Locate the cell with the specified text and output its [x, y] center coordinate. 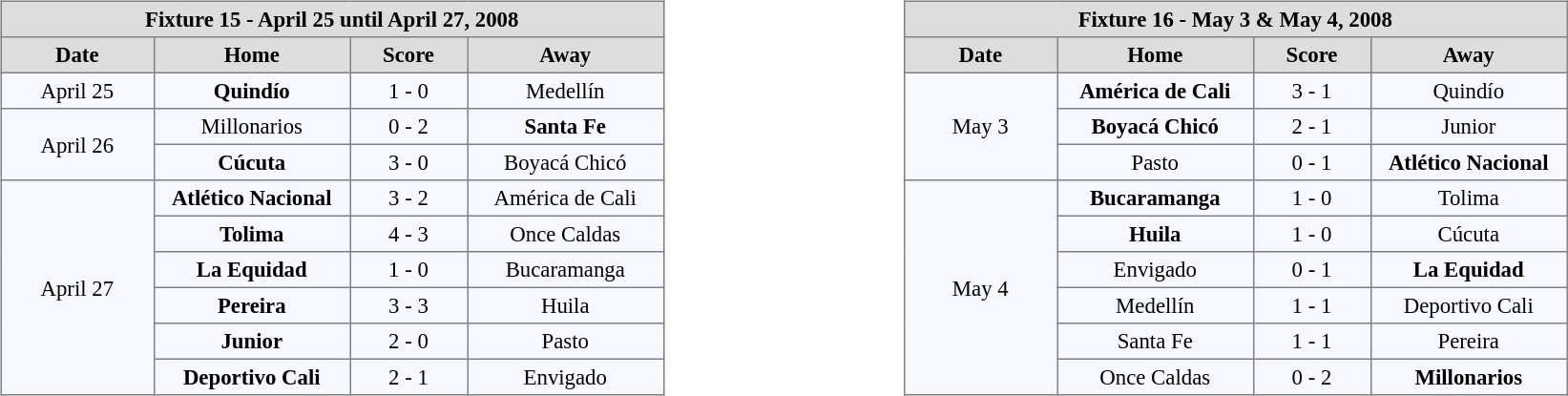
May 4 [980, 288]
Fixture 16 - May 3 & May 4, 2008 [1235, 19]
April 25 [76, 91]
3 - 3 [408, 305]
3 - 0 [408, 162]
Fixture 15 - April 25 until April 27, 2008 [331, 19]
May 3 [980, 126]
3 - 2 [408, 198]
April 27 [76, 288]
2 - 0 [408, 342]
3 - 1 [1311, 91]
4 - 3 [408, 234]
April 26 [76, 145]
